Return (X, Y) of the center of cell containing provided text 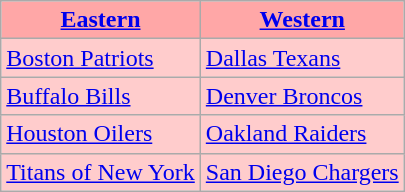
Houston Oilers (101, 134)
San Diego Chargers (302, 172)
Oakland Raiders (302, 134)
Buffalo Bills (101, 96)
Denver Broncos (302, 96)
Western (302, 20)
Dallas Texans (302, 58)
Boston Patriots (101, 58)
Eastern (101, 20)
Titans of New York (101, 172)
